Pinpoint the cell where the given text exists, returning its [X, Y] midpoint coordinate. 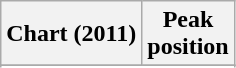
Peakposition [188, 34]
Chart (2011) [72, 34]
